Detect which cell encompasses the target text, then output its [X, Y] center coordinate. 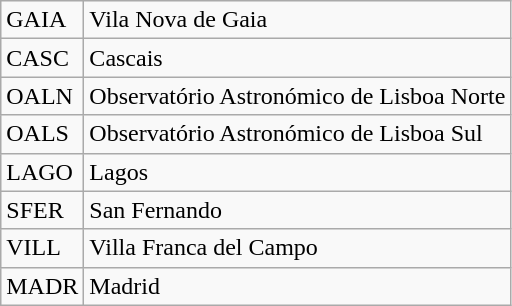
San Fernando [298, 210]
Vila Nova de Gaia [298, 20]
Madrid [298, 286]
CASC [42, 58]
GAIA [42, 20]
Cascais [298, 58]
VILL [42, 248]
OALS [42, 134]
Lagos [298, 172]
Villa Franca del Campo [298, 248]
SFER [42, 210]
MADR [42, 286]
LAGO [42, 172]
OALN [42, 96]
Observatório Astronómico de Lisboa Norte [298, 96]
Observatório Astronómico de Lisboa Sul [298, 134]
